Search for the cell housing the specified text and yield its [X, Y] center coordinate. 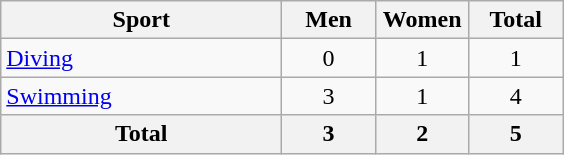
Men [329, 20]
Women [422, 20]
Sport [142, 20]
5 [516, 134]
Diving [142, 58]
2 [422, 134]
4 [516, 96]
Swimming [142, 96]
0 [329, 58]
